Provide the (x, y) coordinate of the cell's center where the given text is located.  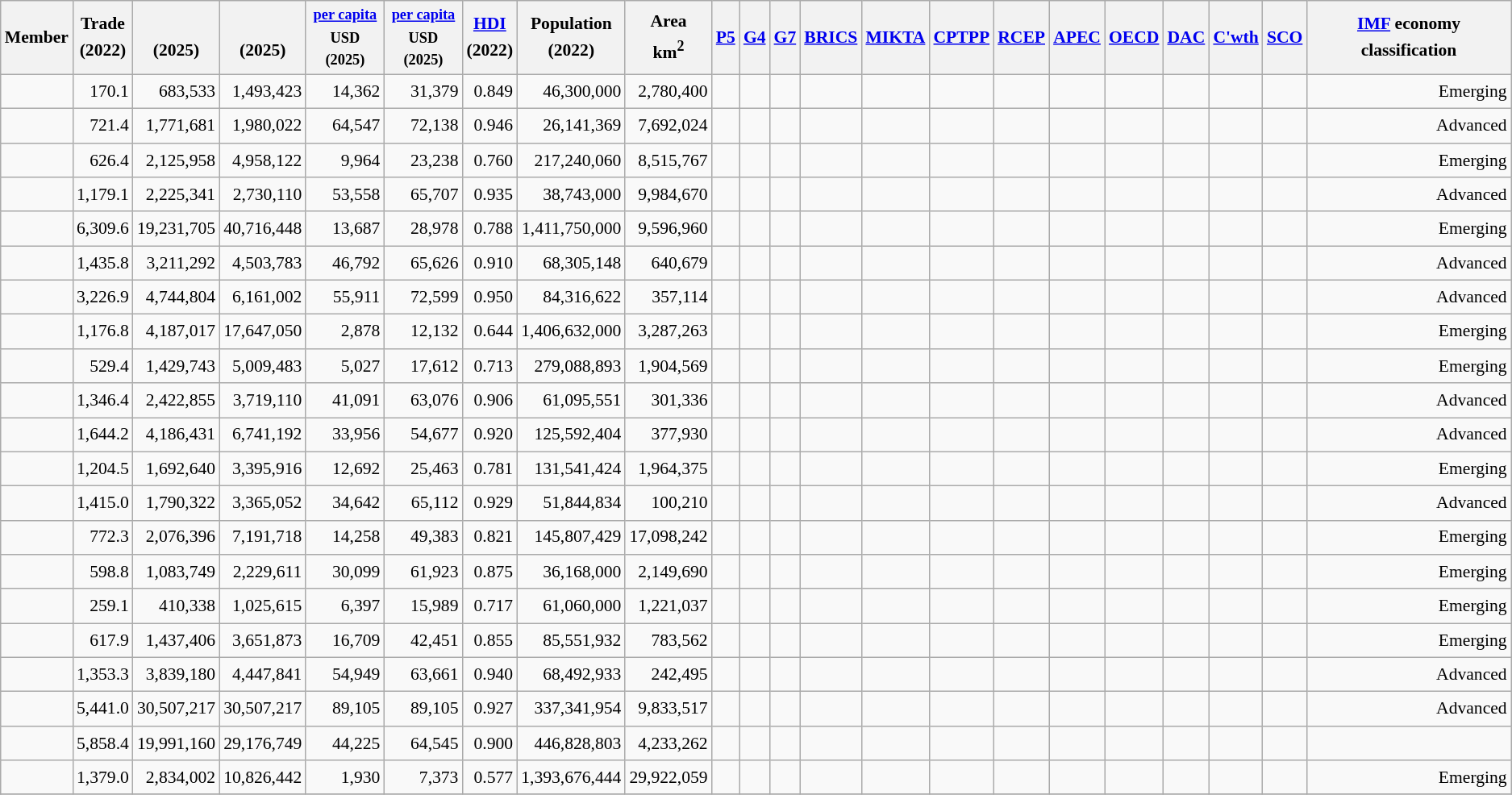
61,060,000 (571, 606)
85,551,932 (571, 640)
3,651,873 (263, 640)
721.4 (103, 126)
1,429,743 (176, 366)
9,964 (345, 161)
0.900 (489, 743)
242,495 (668, 676)
1,644.2 (103, 435)
1,771,681 (176, 126)
64,547 (345, 126)
0.644 (489, 332)
1,221,037 (668, 606)
5,441.0 (103, 710)
1,904,569 (668, 366)
36,168,000 (571, 572)
17,612 (423, 366)
7,692,024 (668, 126)
53,558 (345, 195)
772.3 (103, 539)
65,112 (423, 503)
1,415.0 (103, 503)
4,447,841 (263, 676)
Population(2022) (571, 37)
279,088,893 (571, 366)
0.920 (489, 435)
3,719,110 (263, 400)
64,545 (423, 743)
7,373 (423, 777)
3,287,263 (668, 332)
61,095,551 (571, 400)
0.940 (489, 676)
3,839,180 (176, 676)
410,338 (176, 606)
125,592,404 (571, 435)
640,679 (668, 263)
19,991,160 (176, 743)
34,642 (345, 503)
19,231,705 (176, 229)
1,176.8 (103, 332)
1,083,749 (176, 572)
4,958,122 (263, 161)
33,956 (345, 435)
68,305,148 (571, 263)
Areakm2 (668, 37)
0.935 (489, 195)
6,741,192 (263, 435)
3,211,292 (176, 263)
13,687 (345, 229)
217,240,060 (571, 161)
0.821 (489, 539)
0.946 (489, 126)
MIKTA (895, 37)
14,362 (345, 92)
2,730,110 (263, 195)
72,599 (423, 298)
1,393,676,444 (571, 777)
4,186,431 (176, 435)
68,492,933 (571, 676)
0.855 (489, 640)
63,661 (423, 676)
1,692,640 (176, 469)
0.713 (489, 366)
529.4 (103, 366)
0.906 (489, 400)
170.1 (103, 92)
16,709 (345, 640)
6,397 (345, 606)
54,677 (423, 435)
783,562 (668, 640)
0.929 (489, 503)
DAC (1185, 37)
44,225 (345, 743)
2,229,611 (263, 572)
0.927 (489, 710)
C'wth (1235, 37)
1,204.5 (103, 469)
61,923 (423, 572)
65,707 (423, 195)
1,435.8 (103, 263)
0.950 (489, 298)
29,922,059 (668, 777)
17,098,242 (668, 539)
0.760 (489, 161)
10,826,442 (263, 777)
46,300,000 (571, 92)
1,179.1 (103, 195)
2,780,400 (668, 92)
1,411,750,000 (571, 229)
49,383 (423, 539)
23,238 (423, 161)
28,978 (423, 229)
IMF economy classification (1408, 37)
2,225,341 (176, 195)
145,807,429 (571, 539)
14,258 (345, 539)
2,149,690 (668, 572)
12,132 (423, 332)
OECD (1134, 37)
8,515,767 (668, 161)
337,341,954 (571, 710)
0.781 (489, 469)
65,626 (423, 263)
P5 (726, 37)
0.875 (489, 572)
42,451 (423, 640)
1,353.3 (103, 676)
25,463 (423, 469)
2,834,002 (176, 777)
4,744,804 (176, 298)
1,346.4 (103, 400)
84,316,622 (571, 298)
626.4 (103, 161)
4,187,017 (176, 332)
446,828,803 (571, 743)
3,395,916 (263, 469)
1,930 (345, 777)
4,503,783 (263, 263)
6,161,002 (263, 298)
301,336 (668, 400)
HDI(2022) (489, 37)
29,176,749 (263, 743)
131,541,424 (571, 469)
40,716,448 (263, 229)
Trade (2022) (103, 37)
683,533 (176, 92)
1,406,632,000 (571, 332)
RCEP (1021, 37)
BRICS (831, 37)
APEC (1077, 37)
41,091 (345, 400)
259.1 (103, 606)
9,833,517 (668, 710)
55,911 (345, 298)
377,930 (668, 435)
1,379.0 (103, 777)
357,114 (668, 298)
0.849 (489, 92)
54,949 (345, 676)
30,099 (345, 572)
100,210 (668, 503)
0.910 (489, 263)
1,980,022 (263, 126)
1,025,615 (263, 606)
26,141,369 (571, 126)
2,125,958 (176, 161)
15,989 (423, 606)
CPTPP (961, 37)
4,233,262 (668, 743)
3,226.9 (103, 298)
17,647,050 (263, 332)
12,692 (345, 469)
63,076 (423, 400)
617.9 (103, 640)
6,309.6 (103, 229)
46,792 (345, 263)
1,437,406 (176, 640)
7,191,718 (263, 539)
1,493,423 (263, 92)
31,379 (423, 92)
0.577 (489, 777)
9,596,960 (668, 229)
3,365,052 (263, 503)
0.788 (489, 229)
2,878 (345, 332)
38,743,000 (571, 195)
1,964,375 (668, 469)
5,009,483 (263, 366)
51,844,834 (571, 503)
72,138 (423, 126)
G7 (785, 37)
Member (37, 37)
1,790,322 (176, 503)
5,858.4 (103, 743)
G4 (755, 37)
9,984,670 (668, 195)
0.717 (489, 606)
2,422,855 (176, 400)
598.8 (103, 572)
2,076,396 (176, 539)
SCO (1285, 37)
5,027 (345, 366)
